Capture the cell that displays the provided text and extract its [X, Y] central coordinate. 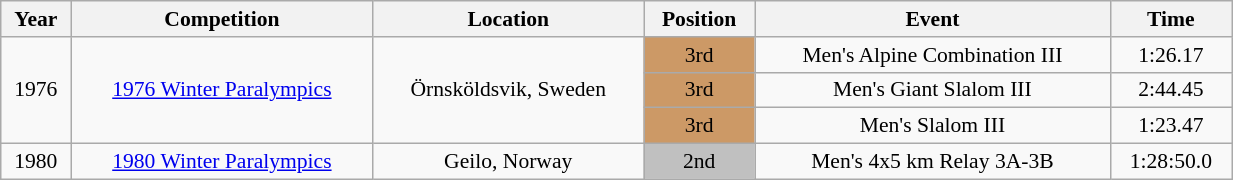
Geilo, Norway [508, 162]
Men's 4x5 km Relay 3A-3B [932, 162]
1976 Winter Paralympics [222, 90]
1980 [36, 162]
1976 [36, 90]
1:28:50.0 [1171, 162]
Competition [222, 19]
Time [1171, 19]
Men's Slalom III [932, 126]
1:23.47 [1171, 126]
2:44.45 [1171, 90]
2nd [700, 162]
Örnsköldsvik, Sweden [508, 90]
Year [36, 19]
Position [700, 19]
Men's Giant Slalom III [932, 90]
1:26.17 [1171, 55]
1980 Winter Paralympics [222, 162]
Men's Alpine Combination III [932, 55]
Event [932, 19]
Location [508, 19]
